Extract the (X, Y) coordinate from the center of the cell holding the provided text.  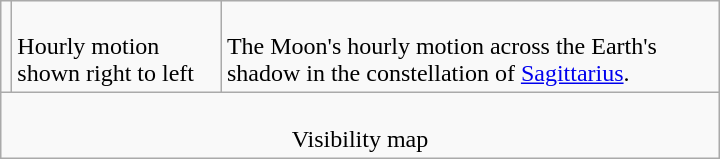
Hourly motion shown right to left (117, 47)
The Moon's hourly motion across the Earth's shadow in the constellation of Sagittarius. (470, 47)
Visibility map (360, 126)
